From the cell containing the given text, extract its center point as [X, Y] coordinate. 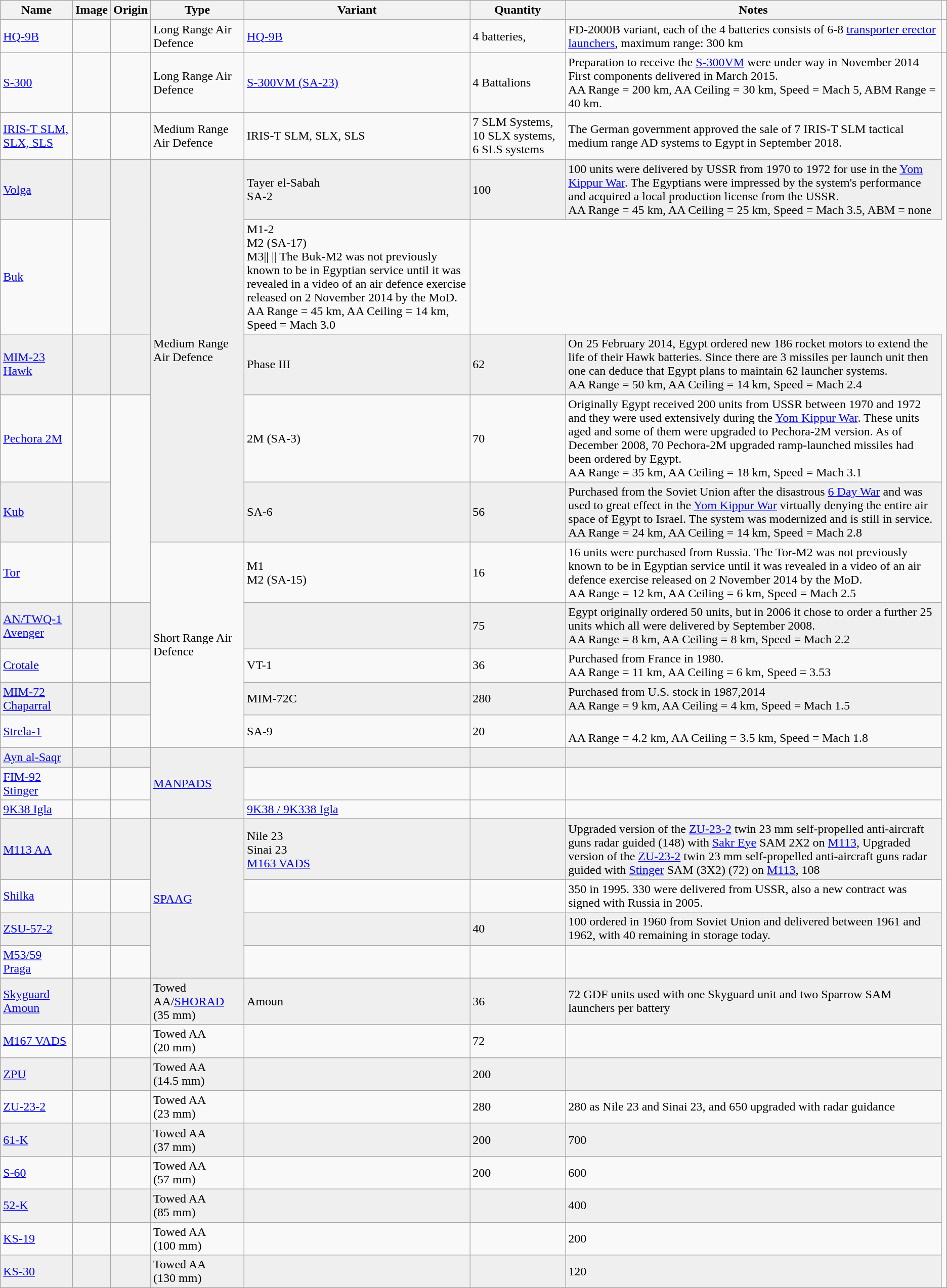
Shilka [36, 896]
Image [91, 10]
Origin [131, 10]
72 GDF units used with one Skyguard unit and two Sparrow SAM launchers per battery [753, 1001]
700 [753, 1140]
MIM-72C [357, 698]
Towed AA (14.5 mm) [197, 1074]
52-K [36, 1206]
Crotale [36, 665]
Towed AA (23 mm) [197, 1106]
MANPADS [197, 784]
350 in 1995. 330 were delivered from USSR, also a new contract was signed with Russia in 2005. [753, 896]
Towed AA (57 mm) [197, 1172]
9K38 Igla [36, 810]
Pechora 2M [36, 438]
280 as Nile 23 and Sinai 23, and 650 upgraded with radar guidance [753, 1106]
Towed AA/SHORAD (35 mm) [197, 1001]
Notes [753, 10]
S-300VM (SA-23) [357, 83]
9K38 / 9K338 Igla [357, 810]
Quantity [518, 10]
KS-19 [36, 1238]
Skyguard Amoun [36, 1001]
Ayn al-Saqr [36, 758]
61-K [36, 1140]
MIM-23 Hawk [36, 364]
VT-1 [357, 665]
Variant [357, 10]
M1M2 (SA-15) [357, 572]
100 [518, 189]
20 [518, 731]
Kub [36, 512]
ZU-23-2 [36, 1106]
Type [197, 10]
SA-6 [357, 512]
SPAAG [197, 899]
ZPU [36, 1074]
56 [518, 512]
Tor [36, 572]
75 [518, 626]
Towed AA (37 mm) [197, 1140]
Buk [36, 277]
40 [518, 928]
Strela-1 [36, 731]
Name [36, 10]
Amoun [357, 1001]
S-60 [36, 1172]
M53/59 Praga [36, 962]
120 [753, 1271]
Purchased from France in 1980.AA Range = 11 km, AA Ceiling = 6 km, Speed = 3.53 [753, 665]
MIM-72 Chaparral [36, 698]
4 batteries, [518, 36]
2M (SA-3) [357, 438]
M167 VADS [36, 1041]
FD-2000B variant, each of the 4 batteries consists of 6-8 transporter erector launchers, maximum range: 300 km [753, 36]
Purchased from U.S. stock in 1987,2014AA Range = 9 km, AA Ceiling = 4 km, Speed = Mach 1.5 [753, 698]
400 [753, 1206]
7 SLM Systems, 10 SLX systems, 6 SLS systems [518, 136]
Tayer el-SabahSA-2 [357, 189]
SA-9 [357, 731]
Towed AA (85 mm) [197, 1206]
Short Range Air Defence [197, 645]
KS-30 [36, 1271]
Towed AA (130 mm) [197, 1271]
ZSU-57-2 [36, 928]
FIM-92 Stinger [36, 784]
Phase III [357, 364]
Volga [36, 189]
4 Battalions [518, 83]
Towed AA (100 mm) [197, 1238]
AA Range = 4.2 km, AA Ceiling = 3.5 km, Speed = Mach 1.8 [753, 731]
Towed AA (20 mm) [197, 1041]
M113 AA [36, 850]
AN/TWQ-1 Avenger [36, 626]
600 [753, 1172]
The German government approved the sale of 7 IRIS-T SLM tactical medium range AD systems to Egypt in September 2018. [753, 136]
Nile 23Sinai 23M163 VADS [357, 850]
62 [518, 364]
70 [518, 438]
100 ordered in 1960 from Soviet Union and delivered between 1961 and 1962, with 40 remaining in storage today. [753, 928]
16 [518, 572]
72 [518, 1041]
S-300 [36, 83]
